Return (x, y) of the center of cell containing provided text 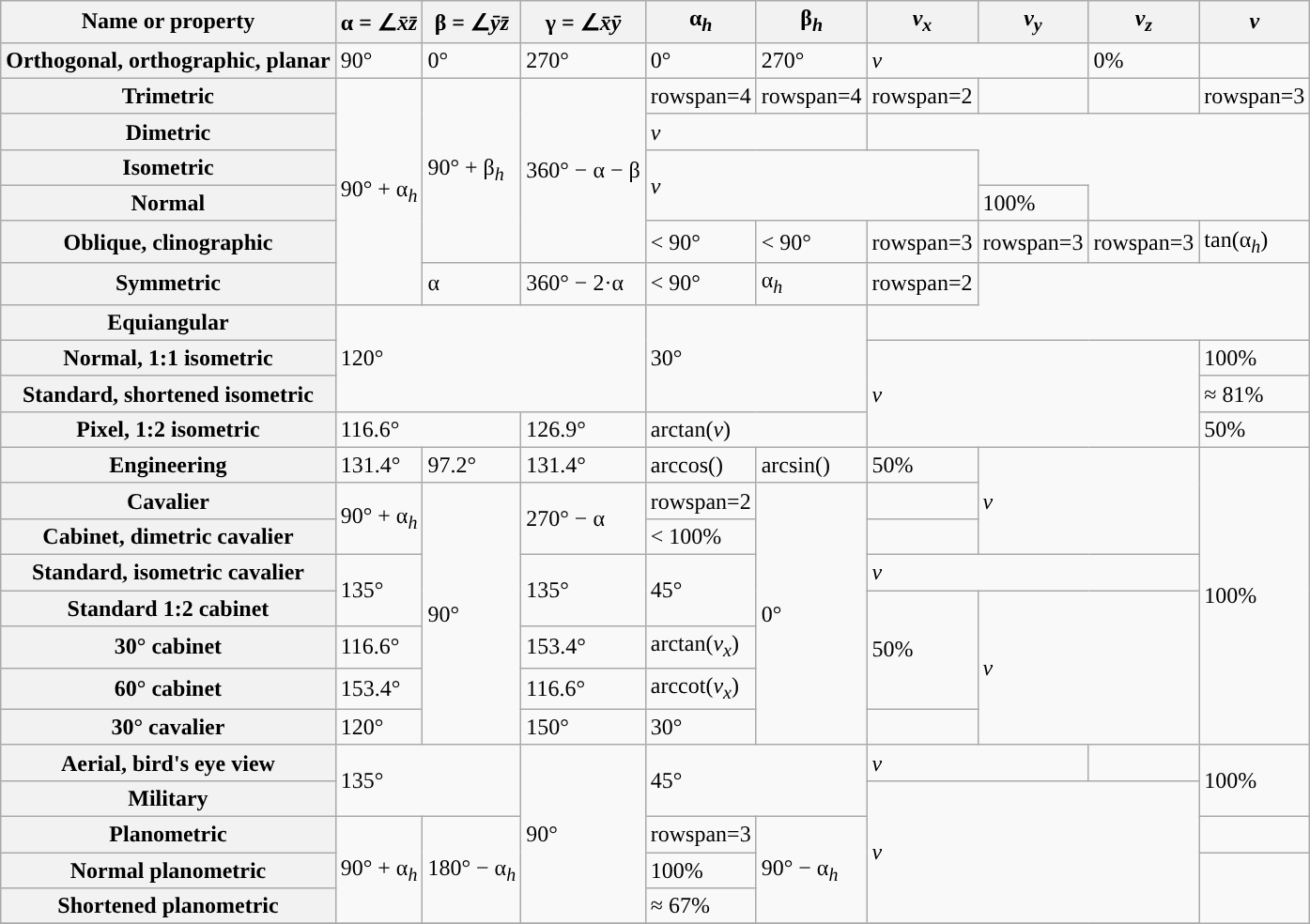
0% (1144, 60)
α (471, 284)
vx (922, 22)
arccos() (701, 465)
180° − αh (471, 870)
Name or property (168, 22)
90° + βh (471, 171)
Symmetric (168, 284)
≈ 81% (1255, 393)
Standard 1:2 cabinet (168, 608)
90° − αh (811, 870)
360° − 2·α (584, 284)
30° cavalier (168, 727)
βh (811, 22)
Dimetric (168, 131)
vy (1033, 22)
≈ 67% (701, 906)
Shortened planometric (168, 906)
Oblique, clinographic (168, 241)
Trimetric (168, 96)
α = ∠x̄z̄ (379, 22)
Normal (168, 203)
270° − α (584, 518)
Engineering (168, 465)
Isometric (168, 167)
Planometric (168, 835)
vz (1144, 22)
126.9° (584, 429)
< 100% (701, 536)
Pixel, 1:2 isometric (168, 429)
β = ∠ȳz̄ (471, 22)
97.2° (471, 465)
Military (168, 798)
arccot(vx) (701, 688)
arctan(v) (756, 429)
tan(αh) (1255, 241)
Equiangular (168, 322)
Standard, shortened isometric (168, 393)
360° − α − β (584, 171)
Orthogonal, orthographic, planar (168, 60)
30° cabinet (168, 647)
Cavalier (168, 500)
Normal, 1:1 isometric (168, 358)
60° cabinet (168, 688)
arcsin() (811, 465)
γ = ∠x̄ȳ (584, 22)
Cabinet, dimetric cavalier (168, 536)
Aerial, bird's eye view (168, 762)
150° (584, 727)
arctan(vx) (701, 647)
Normal planometric (168, 870)
Standard, isometric cavalier (168, 573)
